Scan for the cell matching the given text and deliver its [x, y] coordinate at center. 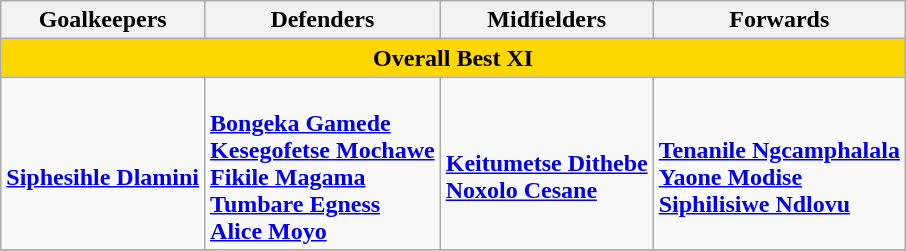
Midfielders [546, 20]
Overall Best XI [454, 58]
Forwards [779, 20]
Defenders [323, 20]
Goalkeepers [103, 20]
Keitumetse Dithebe Noxolo Cesane [546, 164]
Tenanile Ngcamphalala Yaone Modise Siphilisiwe Ndlovu [779, 164]
Siphesihle Dlamini [103, 164]
Bongeka Gamede Kesegofetse Mochawe Fikile Magama Tumbare Egness Alice Moyo [323, 164]
